Return [X, Y] of the center of cell containing provided text 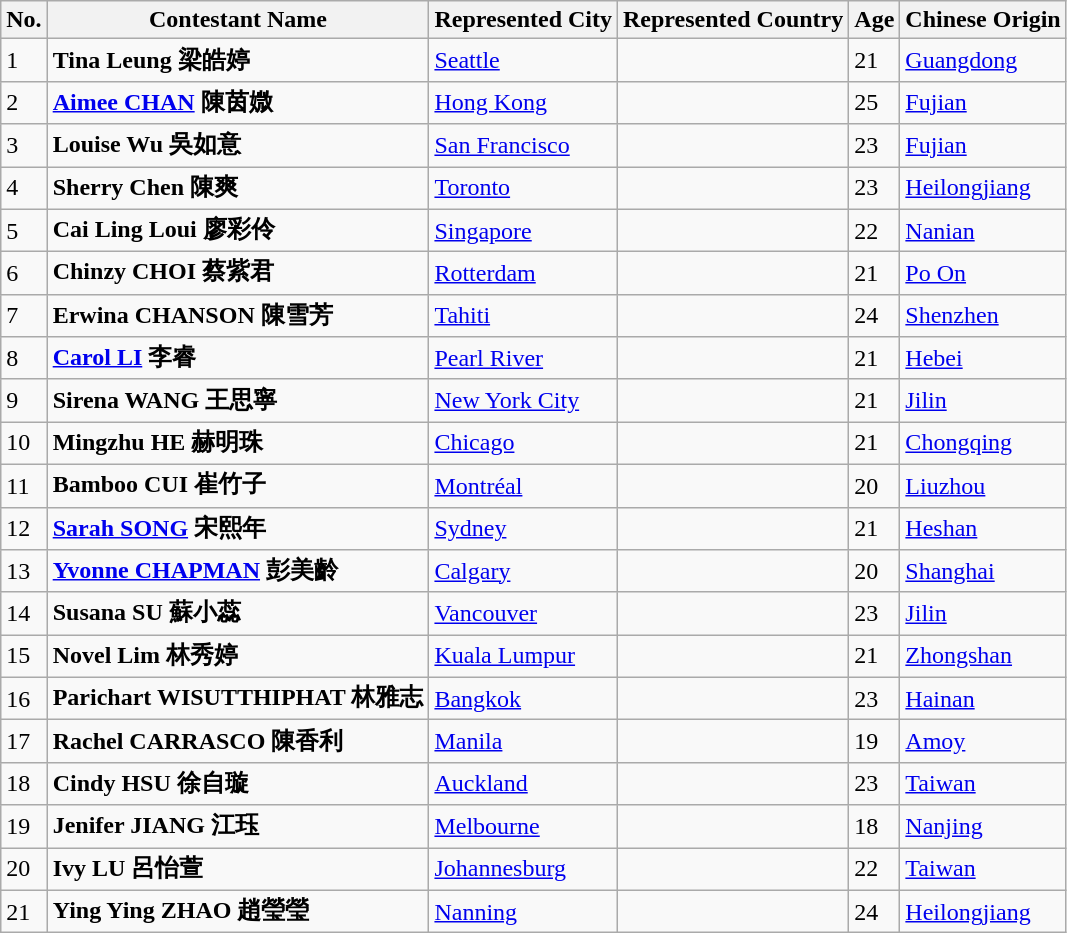
Shenzhen [983, 316]
Chicago [524, 444]
Bamboo CUI 崔竹子 [238, 486]
10 [24, 444]
San Francisco [524, 146]
15 [24, 656]
No. [24, 20]
Hong Kong [524, 102]
Johannesburg [524, 870]
Jenifer JIANG 江珏 [238, 826]
Sherry Chen 陳爽 [238, 188]
17 [24, 742]
Toronto [524, 188]
Yvonne CHAPMAN 彭美齡 [238, 572]
Ivy LU 呂怡萱 [238, 870]
Sydney [524, 528]
Erwina CHANSON 陳雪芳 [238, 316]
7 [24, 316]
Seattle [524, 60]
6 [24, 274]
Cindy HSU 徐自璇 [238, 784]
Carol LI 李睿 [238, 358]
Nanjing [983, 826]
Hainan [983, 698]
8 [24, 358]
Vancouver [524, 614]
25 [874, 102]
Cai Ling Loui 廖彩伶 [238, 230]
Pearl River [524, 358]
Rachel CARRASCO 陳香利 [238, 742]
Rotterdam [524, 274]
11 [24, 486]
Auckland [524, 784]
Contestant Name [238, 20]
Chongqing [983, 444]
Age [874, 20]
Melbourne [524, 826]
9 [24, 400]
Novel Lim 林秀婷 [238, 656]
Nanning [524, 912]
Sarah SONG 宋熙年 [238, 528]
Po On [983, 274]
Parichart WISUTTHIPHAT 林雅志 [238, 698]
Zhongshan [983, 656]
12 [24, 528]
Kuala Lumpur [524, 656]
Montréal [524, 486]
Bangkok [524, 698]
Aimee CHAN 陳茵媺 [238, 102]
13 [24, 572]
3 [24, 146]
New York City [524, 400]
Represented City [524, 20]
Calgary [524, 572]
Tina Leung 梁皓婷 [238, 60]
1 [24, 60]
4 [24, 188]
Hebei [983, 358]
Susana SU 蘇小蕊 [238, 614]
Liuzhou [983, 486]
Chinese Origin [983, 20]
Mingzhu HE 赫明珠 [238, 444]
Nanian [983, 230]
Guangdong [983, 60]
Louise Wu 吳如意 [238, 146]
Chinzy CHOI 蔡紫君 [238, 274]
Singapore [524, 230]
Tahiti [524, 316]
Shanghai [983, 572]
Heshan [983, 528]
Represented Country [734, 20]
5 [24, 230]
14 [24, 614]
Manila [524, 742]
Amoy [983, 742]
16 [24, 698]
2 [24, 102]
Ying Ying ZHAO 趙瑩瑩 [238, 912]
Sirena WANG 王思寧 [238, 400]
